Return the (X, Y) coordinate for the center point of the cell that contains the specified text.  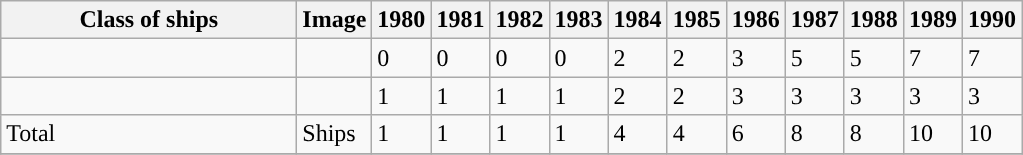
1988 (874, 20)
1987 (814, 20)
1981 (460, 20)
1989 (932, 20)
Ships (334, 134)
1986 (756, 20)
Class of ships (149, 20)
6 (756, 134)
Total (149, 134)
1982 (520, 20)
1984 (638, 20)
1985 (696, 20)
1980 (402, 20)
Image (334, 20)
1990 (992, 20)
1983 (578, 20)
